For the text-containing cell, return its midpoint in [x, y] coordinate format. 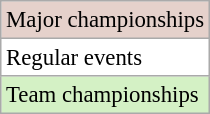
Regular events [106, 58]
Team championships [106, 95]
Major championships [106, 20]
